Capture the cell that displays the provided text and extract its (x, y) central coordinate. 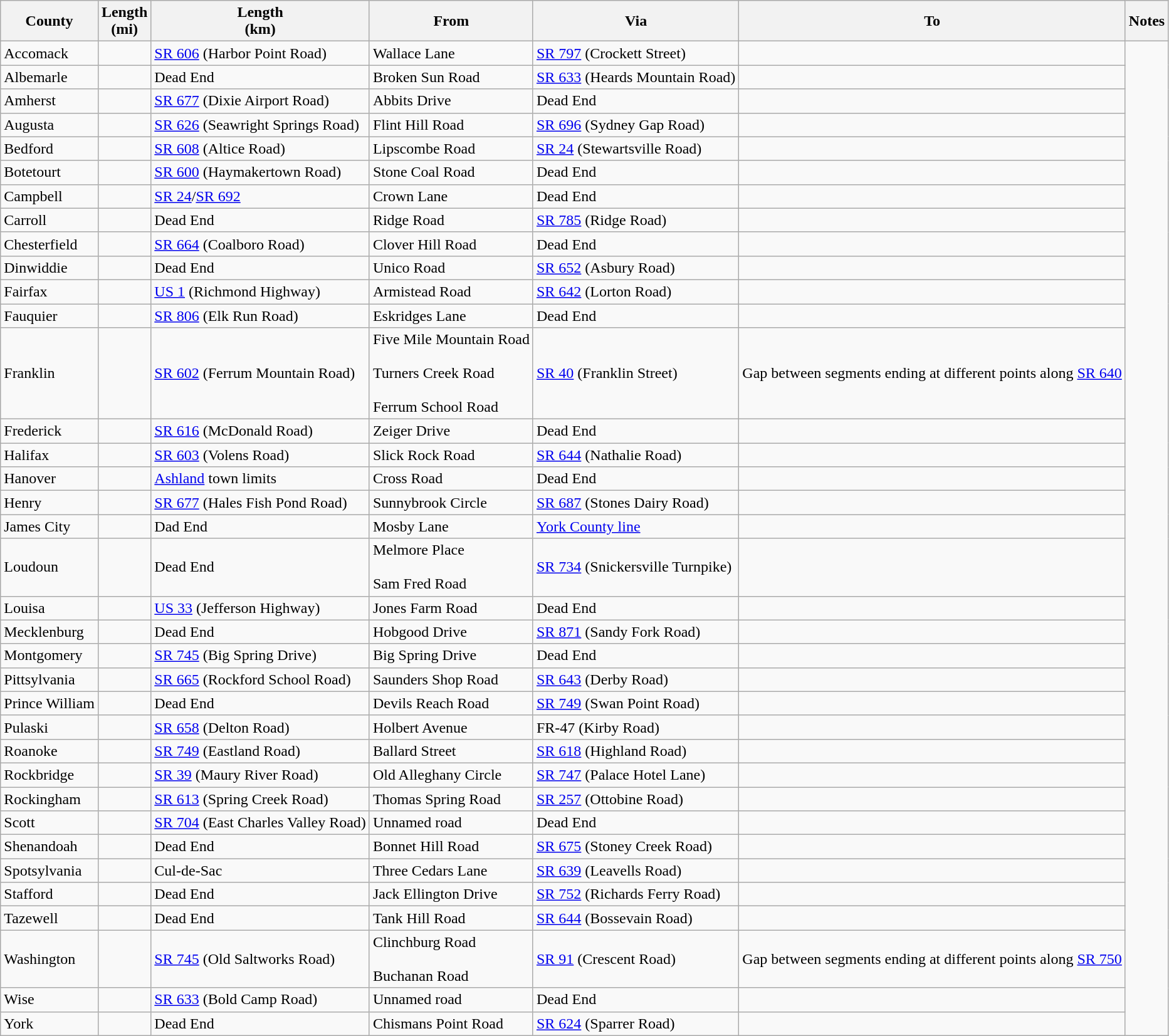
SR 633 (Bold Camp Road) (261, 1000)
Lipscombe Road (451, 149)
Washington (50, 959)
Ashland town limits (261, 479)
US 33 (Jefferson Highway) (261, 608)
York (50, 1023)
Spotsylvania (50, 871)
County (50, 21)
SR 602 (Ferrum Mountain Road) (261, 374)
Mosby Lane (451, 526)
Hanover (50, 479)
SR 675 (Stoney Creek Road) (636, 847)
Cross Road (451, 479)
From (451, 21)
SR 642 (Lorton Road) (636, 291)
SR 624 (Sparrer Road) (636, 1023)
SR 600 (Haymakertown Road) (261, 172)
SR 658 (Delton Road) (261, 727)
Clover Hill Road (451, 244)
SR 871 (Sandy Fork Road) (636, 632)
Holbert Avenue (451, 727)
Pulaski (50, 727)
James City (50, 526)
SR 639 (Leavells Road) (636, 871)
SR 257 (Ottobine Road) (636, 799)
Pittsylvania (50, 679)
SR 752 (Richards Ferry Road) (636, 894)
Broken Sun Road (451, 77)
Accomack (50, 53)
Amherst (50, 101)
SR 734 (Snickersville Turnpike) (636, 567)
Albemarle (50, 77)
Flint Hill Road (451, 125)
Slick Rock Road (451, 455)
Saunders Shop Road (451, 679)
SR 687 (Stones Dairy Road) (636, 503)
Zeiger Drive (451, 431)
SR 745 (Big Spring Drive) (261, 656)
SR 24 (Stewartsville Road) (636, 149)
SR 664 (Coalboro Road) (261, 244)
SR 806 (Elk Run Road) (261, 315)
Wise (50, 1000)
Loudoun (50, 567)
Fairfax (50, 291)
Big Spring Drive (451, 656)
Montgomery (50, 656)
SR 633 (Heards Mountain Road) (636, 77)
US 1 (Richmond Highway) (261, 291)
SR 785 (Ridge Road) (636, 220)
Crown Lane (451, 196)
Halifax (50, 455)
Notes (1146, 21)
SR 665 (Rockford School Road) (261, 679)
SR 677 (Dixie Airport Road) (261, 101)
Thomas Spring Road (451, 799)
Louisa (50, 608)
Ridge Road (451, 220)
SR 749 (Swan Point Road) (636, 703)
SR 24/SR 692 (261, 196)
SR 704 (East Charles Valley Road) (261, 823)
SR 603 (Volens Road) (261, 455)
SR 626 (Seawright Springs Road) (261, 125)
Gap between segments ending at different points along SR 750 (933, 959)
SR 40 (Franklin Street) (636, 374)
SR 797 (Crockett Street) (636, 53)
Ballard Street (451, 751)
Chismans Point Road (451, 1023)
SR 747 (Palace Hotel Lane) (636, 775)
Gap between segments ending at different points along SR 640 (933, 374)
Jack Ellington Drive (451, 894)
Five Mile Mountain RoadTurners Creek RoadFerrum School Road (451, 374)
Frederick (50, 431)
SR 91 (Crescent Road) (636, 959)
SR 745 (Old Saltworks Road) (261, 959)
Unico Road (451, 268)
Dad End (261, 526)
Roanoke (50, 751)
SR 39 (Maury River Road) (261, 775)
Length(km) (261, 21)
Scott (50, 823)
Abbits Drive (451, 101)
Carroll (50, 220)
Hobgood Drive (451, 632)
Dinwiddie (50, 268)
SR 608 (Altice Road) (261, 149)
Fauquier (50, 315)
Rockbridge (50, 775)
SR 644 (Nathalie Road) (636, 455)
Campbell (50, 196)
Bonnet Hill Road (451, 847)
SR 677 (Hales Fish Pond Road) (261, 503)
Rockingham (50, 799)
Eskridges Lane (451, 315)
Devils Reach Road (451, 703)
SR 696 (Sydney Gap Road) (636, 125)
Stafford (50, 894)
Jones Farm Road (451, 608)
York County line (636, 526)
SR 644 (Bossevain Road) (636, 918)
Franklin (50, 374)
Melmore PlaceSam Fred Road (451, 567)
Stone Coal Road (451, 172)
SR 618 (Highland Road) (636, 751)
FR-47 (Kirby Road) (636, 727)
Henry (50, 503)
Botetourt (50, 172)
Tazewell (50, 918)
Bedford (50, 149)
To (933, 21)
Armistead Road (451, 291)
Three Cedars Lane (451, 871)
Augusta (50, 125)
SR 749 (Eastland Road) (261, 751)
Mecklenburg (50, 632)
Wallace Lane (451, 53)
SR 613 (Spring Creek Road) (261, 799)
Chesterfield (50, 244)
SR 643 (Derby Road) (636, 679)
Length(mi) (124, 21)
Prince William (50, 703)
SR 606 (Harbor Point Road) (261, 53)
SR 616 (McDonald Road) (261, 431)
Cul-de-Sac (261, 871)
Shenandoah (50, 847)
SR 652 (Asbury Road) (636, 268)
Tank Hill Road (451, 918)
Old Alleghany Circle (451, 775)
Via (636, 21)
Sunnybrook Circle (451, 503)
Clinchburg RoadBuchanan Road (451, 959)
